Return the (x, y) coordinate for the center point of the cell that contains the specified text.  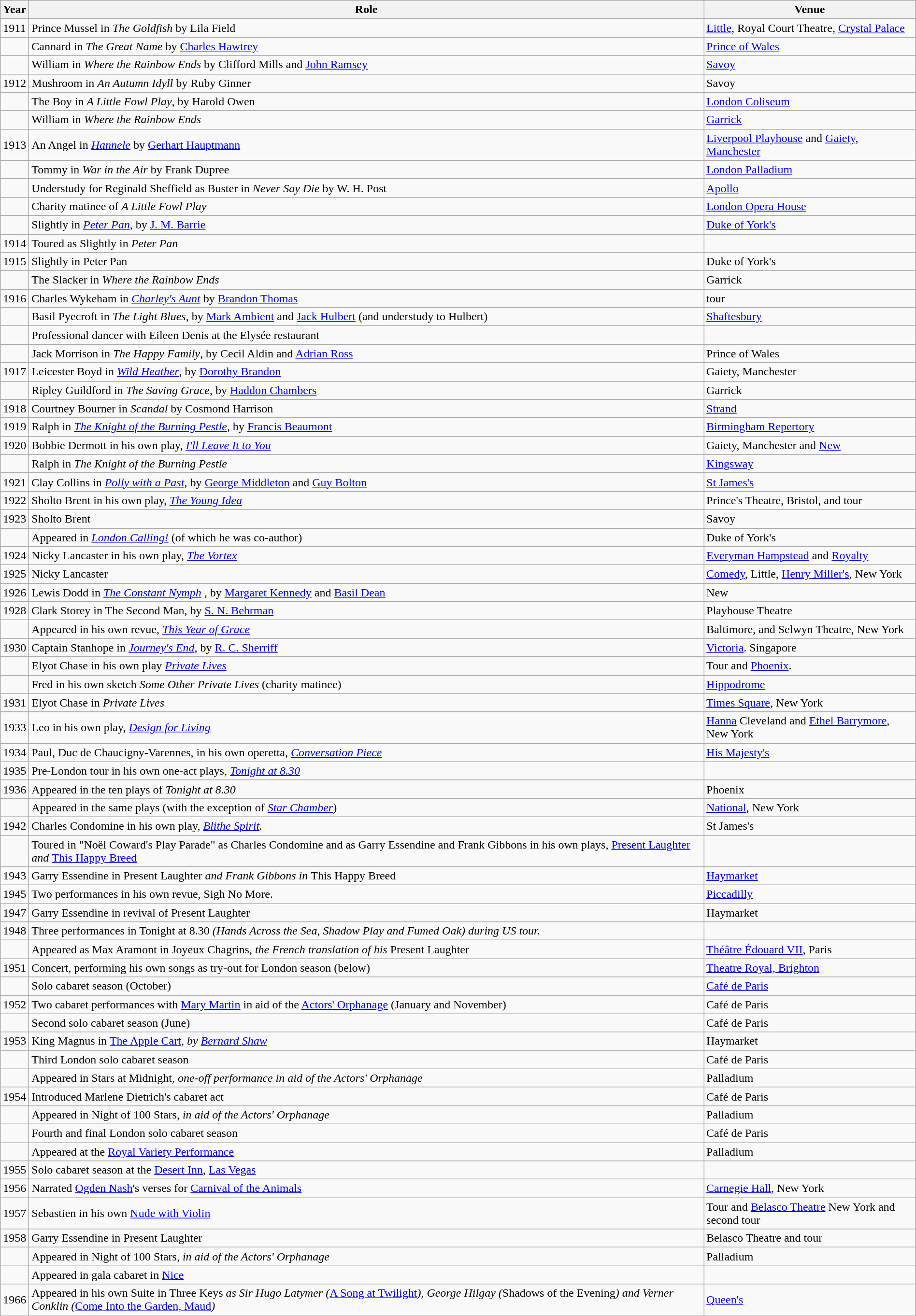
Cannard in The Great Name by Charles Hawtrey (366, 46)
Three performances in Tonight at 8.30 (Hands Across the Sea, Shadow Play and Fumed Oak) during US tour. (366, 931)
Clark Storey in The Second Man, by S. N. Behrman (366, 611)
Carnegie Hall, New York (810, 1189)
Hippodrome (810, 684)
1955 (14, 1170)
Ralph in The Knight of the Burning Pestle (366, 464)
Fred in his own sketch Some Other Private Lives (charity matinee) (366, 684)
Second solo cabaret season (June) (366, 1023)
1966 (14, 1300)
Charles Condomine in his own play, Blithe Spirit. (366, 826)
Kingsway (810, 464)
Slightly in Peter Pan, by J. M. Barrie (366, 225)
1947 (14, 913)
1918 (14, 409)
Victoria. Singapore (810, 648)
1954 (14, 1096)
1935 (14, 771)
Queen's (810, 1300)
1948 (14, 931)
Appeared in his own revue, This Year of Grace (366, 629)
Concert, performing his own songs as try-out for London season (below) (366, 968)
Understudy for Reginald Sheffield as Buster in Never Say Die by W. H. Post (366, 188)
Two cabaret performances with Mary Martin in aid of the Actors' Orphanage (January and November) (366, 1005)
Théâtre Édouard VII, Paris (810, 949)
William in Where the Rainbow Ends by Clifford Mills and John Ramsey (366, 65)
1936 (14, 789)
Elyot Chase in his own play Private Lives (366, 666)
Garry Essendine in revival of Present Laughter (366, 913)
Prince Mussel in The Goldfish by Lila Field (366, 28)
Leicester Boyd in Wild Heather, by Dorothy Brandon (366, 372)
Ralph in The Knight of the Burning Pestle, by Francis Beaumont (366, 427)
1943 (14, 876)
Jack Morrison in The Happy Family, by Cecil Aldin and Adrian Ross (366, 354)
William in Where the Rainbow Ends (366, 120)
1953 (14, 1041)
Gaiety, Manchester and New (810, 445)
Appeared in London Calling! (of which he was co-author) (366, 538)
London Coliseum (810, 101)
Appeared at the Royal Variety Performance (366, 1152)
Elyot Chase in Private Lives (366, 703)
London Opera House (810, 206)
Two performances in his own revue, Sigh No More. (366, 894)
Piccadilly (810, 894)
1915 (14, 262)
Liverpool Playhouse and Gaiety, Manchester (810, 145)
Appeared in the ten plays of Tonight at 8.30 (366, 789)
Captain Stanhope in Journey's End, by R. C. Sherriff (366, 648)
The Slacker in Where the Rainbow Ends (366, 280)
Shaftesbury (810, 317)
1945 (14, 894)
Sebastien in his own Nude with Violin (366, 1213)
Tour and Phoenix. (810, 666)
1928 (14, 611)
1916 (14, 298)
1913 (14, 145)
1925 (14, 574)
Birmingham Repertory (810, 427)
Appeared in gala cabaret in Nice (366, 1275)
1931 (14, 703)
Garry Essendine in Present Laughter and Frank Gibbons in This Happy Breed (366, 876)
Third London solo cabaret season (366, 1060)
London Palladium (810, 170)
Lewis Dodd in The Constant Nymph , by Margaret Kennedy and Basil Dean (366, 593)
Professional dancer with Eileen Denis at the Elysée restaurant (366, 335)
Times Square, New York (810, 703)
Apollo (810, 188)
Year (14, 10)
Appeared as Max Aramont in Joyeux Chagrins, the French translation of his Present Laughter (366, 949)
Tommy in War in the Air by Frank Dupree (366, 170)
1923 (14, 519)
Role (366, 10)
Sholto Brent in his own play, The Young Idea (366, 500)
Garry Essendine in Present Laughter (366, 1238)
Appeared in Stars at Midnight, one-off performance in aid of the Actors' Orphanage (366, 1078)
Nicky Lancaster in his own play, The Vortex (366, 556)
1958 (14, 1238)
1951 (14, 968)
1956 (14, 1189)
Strand (810, 409)
Prince's Theatre, Bristol, and tour (810, 500)
1921 (14, 482)
Venue (810, 10)
Tour and Belasco Theatre New York and second tour (810, 1213)
Introduced Marlene Dietrich's cabaret act (366, 1096)
National, New York (810, 807)
Ripley Guildford in The Saving Grace, by Haddon Chambers (366, 390)
Everyman Hampstead and Royalty (810, 556)
Phoenix (810, 789)
Slightly in Peter Pan (366, 262)
Baltimore, and Selwyn Theatre, New York (810, 629)
Paul, Duc de Chaucigny-Varennes, in his own operetta, Conversation Piece (366, 752)
Gaiety, Manchester (810, 372)
1911 (14, 28)
Appeared in the same plays (with the exception of Star Chamber) (366, 807)
1920 (14, 445)
1926 (14, 593)
Solo cabaret season at the Desert Inn, Las Vegas (366, 1170)
1933 (14, 727)
1934 (14, 752)
Courtney Bourner in Scandal by Cosmond Harrison (366, 409)
1952 (14, 1005)
Hanna Cleveland and Ethel Barrymore, New York (810, 727)
1912 (14, 83)
1919 (14, 427)
Solo cabaret season (October) (366, 986)
King Magnus in The Apple Cart, by Bernard Shaw (366, 1041)
Narrated Ogden Nash's verses for Carnival of the Animals (366, 1189)
His Majesty's (810, 752)
The Boy in A Little Fowl Play, by Harold Owen (366, 101)
Toured as Slightly in Peter Pan (366, 243)
Charity matinee of A Little Fowl Play (366, 206)
Pre-London tour in his own one-act plays, Tonight at 8.30 (366, 771)
Clay Collins in Polly with a Past, by George Middleton and Guy Bolton (366, 482)
Mushroom in An Autumn Idyll by Ruby Ginner (366, 83)
Leo in his own play, Design for Living (366, 727)
Little, Royal Court Theatre, Crystal Palace (810, 28)
Basil Pyecroft in The Light Blues, by Mark Ambient and Jack Hulbert (and understudy to Hulbert) (366, 317)
Charles Wykeham in Charley's Aunt by Brandon Thomas (366, 298)
1942 (14, 826)
1930 (14, 648)
tour (810, 298)
1924 (14, 556)
Comedy, Little, Henry Miller's, New York (810, 574)
Belasco Theatre and tour (810, 1238)
1914 (14, 243)
1917 (14, 372)
Fourth and final London solo cabaret season (366, 1133)
New (810, 593)
Bobbie Dermott in his own play, I'll Leave It to You (366, 445)
Sholto Brent (366, 519)
Theatre Royal, Brighton (810, 968)
Nicky Lancaster (366, 574)
1922 (14, 500)
Playhouse Theatre (810, 611)
An Angel in Hannele by Gerhart Hauptmann (366, 145)
1957 (14, 1213)
